Search for the cell housing the specified text and yield its (X, Y) center coordinate. 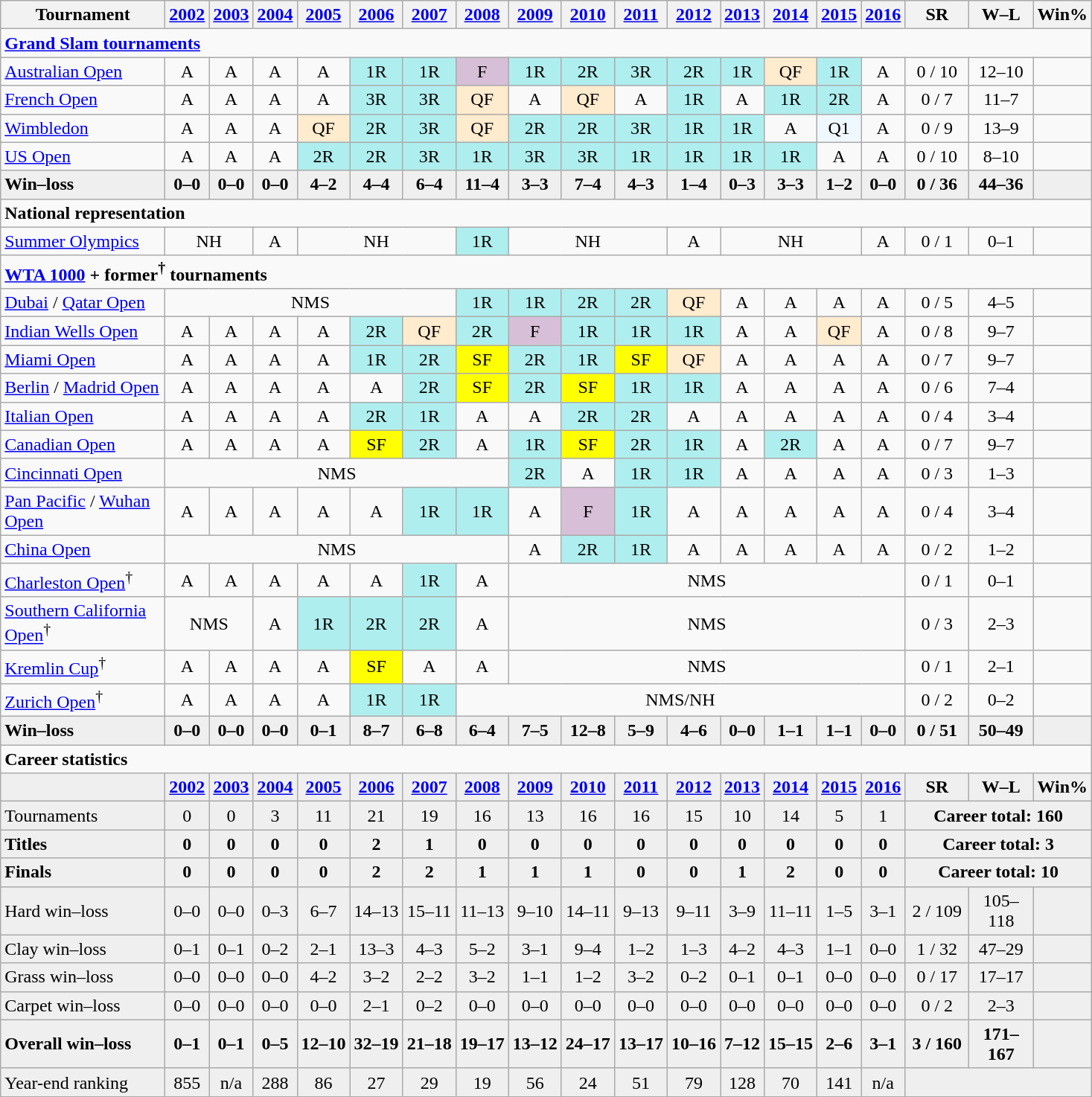
Charleston Open† (83, 581)
0–5 (275, 1043)
11–4 (482, 185)
4–4 (377, 185)
7–12 (743, 1043)
WTA 1000 + former† tournaments (546, 272)
13 (534, 816)
Grass win–loss (83, 977)
0 / 9 (937, 128)
Carpet win–loss (83, 1005)
8–7 (377, 731)
141 (840, 1082)
1 / 32 (937, 949)
Overall win–loss (83, 1043)
21 (377, 816)
Career statistics (546, 759)
Q1 (840, 128)
2 / 109 (937, 911)
11–13 (482, 911)
128 (743, 1082)
24–17 (588, 1043)
Miami Open (83, 359)
13–12 (534, 1043)
Tournaments (83, 816)
56 (534, 1082)
14 (791, 816)
Titles (83, 844)
3–9 (743, 911)
171–167 (1001, 1043)
0 / 36 (937, 185)
10 (743, 816)
0 / 8 (937, 331)
32–19 (377, 1043)
Australian Open (83, 71)
44–36 (1001, 185)
7–5 (534, 731)
Career total: 10 (999, 872)
Pan Pacific / Wuhan Open (83, 511)
14–11 (588, 911)
Zurich Open† (83, 700)
1–4 (694, 185)
15–11 (429, 911)
50–49 (1001, 731)
24 (588, 1082)
29 (429, 1082)
Wimbledon (83, 128)
9–10 (534, 911)
9–4 (588, 949)
US Open (83, 156)
105–118 (1001, 911)
5–2 (482, 949)
Indian Wells Open (83, 331)
10–16 (694, 1043)
0 / 51 (937, 731)
Hard win–loss (83, 911)
11–7 (1001, 100)
Berlin / Madrid Open (83, 388)
9–13 (640, 911)
Summer Olympics (83, 241)
288 (275, 1082)
14–13 (377, 911)
3 (275, 816)
8–10 (1001, 156)
12–8 (588, 731)
17–17 (1001, 977)
5 (840, 816)
Grand Slam tournaments (546, 43)
13–3 (377, 949)
National representation (546, 213)
15–15 (791, 1043)
2–2 (429, 977)
13–9 (1001, 128)
0 / 5 (937, 303)
Dubai / Qatar Open (83, 303)
13–17 (640, 1043)
Career total: 3 (999, 844)
27 (377, 1082)
Career total: 160 (999, 816)
0 / 6 (937, 388)
6–7 (323, 911)
3 / 160 (937, 1043)
15 (694, 816)
2–6 (840, 1043)
19–17 (482, 1043)
9–11 (694, 911)
Cincinnati Open (83, 473)
NMS/NH (680, 700)
Canadian Open (83, 444)
Tournament (83, 15)
Year-end ranking (83, 1082)
Italian Open (83, 416)
11 (323, 816)
11–11 (791, 911)
86 (323, 1082)
51 (640, 1082)
1–5 (840, 911)
4–6 (694, 731)
6–8 (429, 731)
47–29 (1001, 949)
China Open (83, 549)
21–18 (429, 1043)
79 (694, 1082)
French Open (83, 100)
4–5 (1001, 303)
Southern California Open† (83, 624)
5–9 (640, 731)
0 / 17 (937, 977)
Kremlin Cup† (83, 667)
Clay win–loss (83, 949)
70 (791, 1082)
Finals (83, 872)
855 (188, 1082)
